Output the [x, y] coordinate of the center of the cell containing the given text.  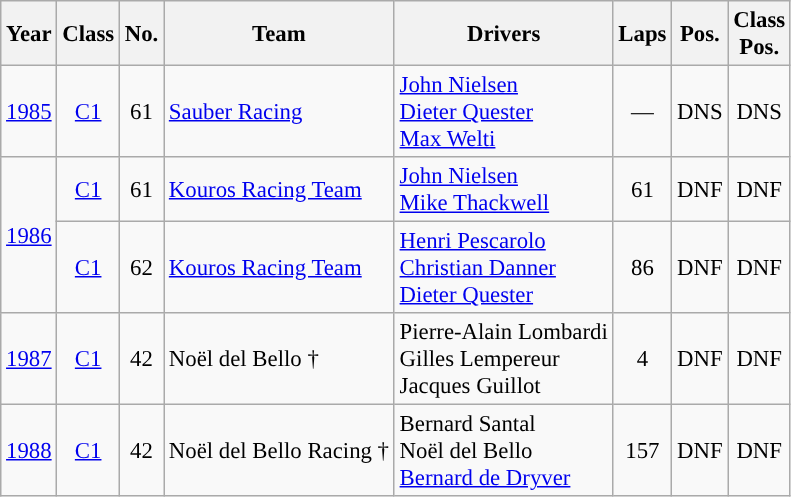
Pierre-Alain Lombardi Gilles Lempereur Jacques Guillot [504, 359]
1986 [29, 235]
86 [642, 268]
1988 [29, 451]
Class [88, 34]
Noël del Bello Racing † [280, 451]
Bernard Santal Noël del Bello Bernard de Dryver [504, 451]
Noël del Bello † [280, 359]
Henri Pescarolo Christian Danner Dieter Quester [504, 268]
157 [642, 451]
Team [280, 34]
Drivers [504, 34]
Laps [642, 34]
1985 [29, 112]
4 [642, 359]
No. [141, 34]
Sauber Racing [280, 112]
John Nielsen Mike Thackwell [504, 190]
62 [141, 268]
1987 [29, 359]
John Nielsen Dieter Quester Max Welti [504, 112]
ClassPos. [760, 34]
Year [29, 34]
Pos. [700, 34]
— [642, 112]
